Return the [x, y] coordinate for the center point of the cell that contains the specified text.  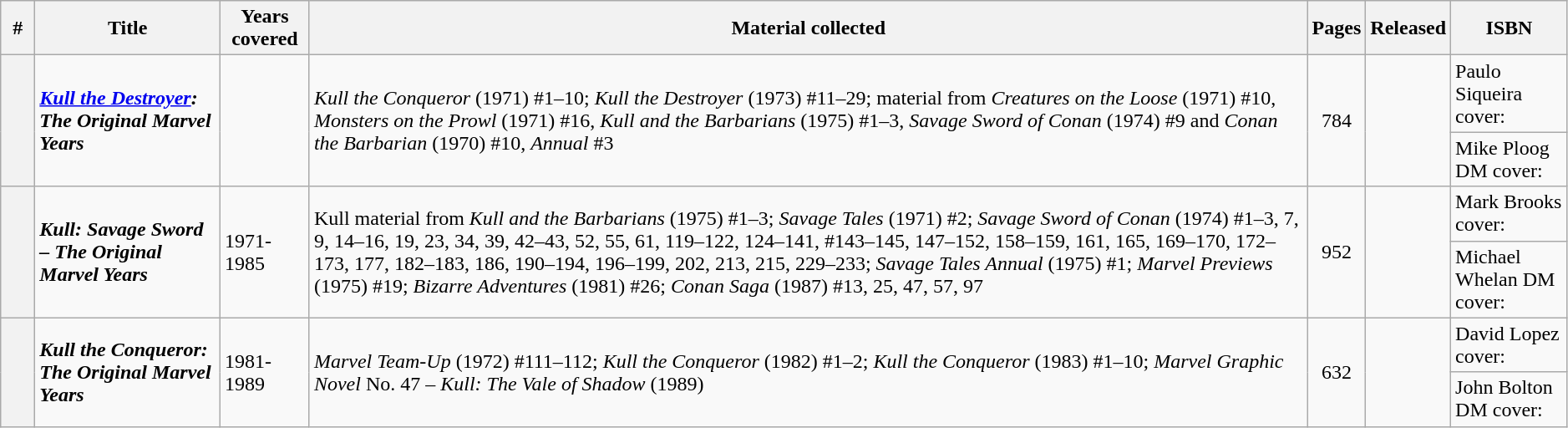
Years covered [266, 28]
Mark Brooks cover: [1510, 214]
David Lopez cover: [1510, 344]
Michael Whelan DM cover: [1510, 279]
1981-1989 [266, 372]
1971-1985 [266, 252]
Title [128, 28]
Released [1408, 28]
Pages [1337, 28]
# [18, 28]
952 [1337, 252]
ISBN [1510, 28]
Mike Ploog DM cover: [1510, 159]
632 [1337, 372]
Paulo Siqueira cover: [1510, 94]
Kull the Destroyer: The Original Marvel Years [128, 120]
John Bolton DM cover: [1510, 400]
Kull the Conqueror: The Original Marvel Years [128, 372]
784 [1337, 120]
Kull: Savage Sword – The Original Marvel Years [128, 252]
Material collected [809, 28]
